Extract the (x, y) coordinate from the center of the cell holding the provided text.  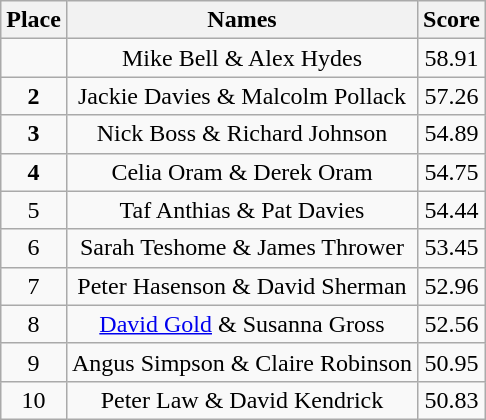
Score (452, 20)
Peter Hasenson & David Sherman (242, 286)
54.44 (452, 210)
52.56 (452, 324)
10 (34, 400)
Peter Law & David Kendrick (242, 400)
Taf Anthias & Pat Davies (242, 210)
9 (34, 362)
58.91 (452, 58)
57.26 (452, 96)
David Gold & Susanna Gross (242, 324)
Place (34, 20)
6 (34, 248)
Names (242, 20)
Sarah Teshome & James Thrower (242, 248)
7 (34, 286)
Jackie Davies & Malcolm Pollack (242, 96)
4 (34, 172)
Mike Bell & Alex Hydes (242, 58)
8 (34, 324)
53.45 (452, 248)
Angus Simpson & Claire Robinson (242, 362)
54.89 (452, 134)
50.95 (452, 362)
Celia Oram & Derek Oram (242, 172)
52.96 (452, 286)
3 (34, 134)
2 (34, 96)
50.83 (452, 400)
5 (34, 210)
Nick Boss & Richard Johnson (242, 134)
54.75 (452, 172)
